For the text-containing cell, return its midpoint in (x, y) coordinate format. 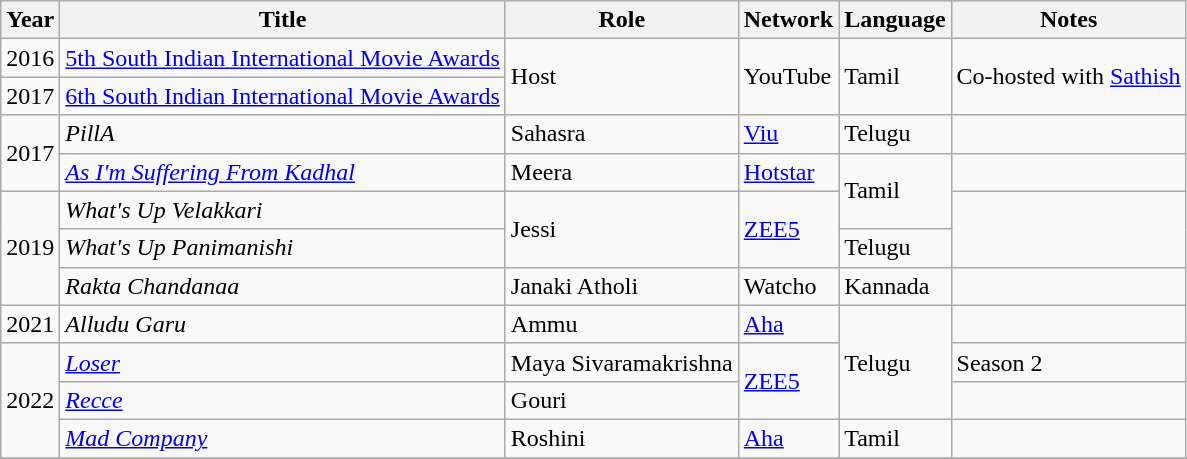
Jessi (622, 229)
Ammu (622, 324)
What's Up Panimanishi (282, 248)
Watcho (788, 286)
Kannada (895, 286)
Season 2 (1068, 362)
2021 (30, 324)
Maya Sivaramakrishna (622, 362)
2016 (30, 58)
Janaki Atholi (622, 286)
Recce (282, 400)
Loser (282, 362)
2022 (30, 400)
Roshini (622, 438)
Mad Company (282, 438)
Gouri (622, 400)
Title (282, 20)
Language (895, 20)
What's Up Velakkari (282, 210)
Notes (1068, 20)
PillA (282, 134)
Role (622, 20)
6th South Indian International Movie Awards (282, 96)
Co-hosted with Sathish (1068, 77)
Hotstar (788, 172)
Meera (622, 172)
Sahasra (622, 134)
As I'm Suffering From Kadhal (282, 172)
Host (622, 77)
Rakta Chandanaa (282, 286)
2019 (30, 248)
Year (30, 20)
Network (788, 20)
5th South Indian International Movie Awards (282, 58)
Viu (788, 134)
YouTube (788, 77)
Alludu Garu (282, 324)
